Pinpoint the cell where the given text exists, returning its [X, Y] midpoint coordinate. 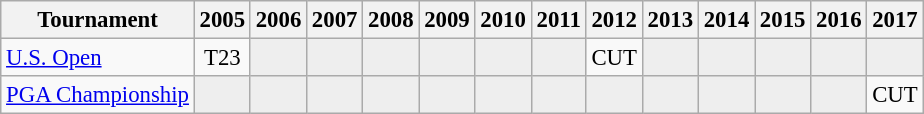
2009 [447, 20]
U.S. Open [98, 58]
Tournament [98, 20]
2010 [503, 20]
2005 [222, 20]
T23 [222, 58]
2013 [670, 20]
2006 [278, 20]
2015 [783, 20]
2008 [391, 20]
2016 [839, 20]
PGA Championship [98, 95]
2017 [895, 20]
2007 [335, 20]
2011 [558, 20]
2012 [614, 20]
2014 [726, 20]
